Provide the [X, Y] coordinate of the cell's center where the given text is located.  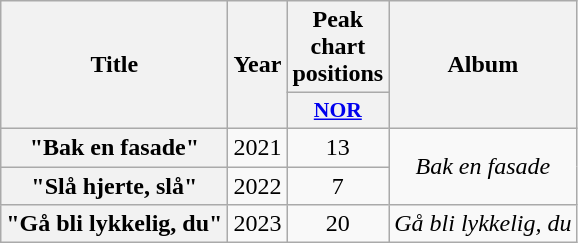
13 [338, 147]
"Bak en fasade" [114, 147]
20 [338, 224]
Year [258, 65]
"Slå hjerte, slå" [114, 185]
Gå bli lykkelig, du [483, 224]
2022 [258, 185]
7 [338, 185]
Peak chart positions [338, 47]
Bak en fasade [483, 166]
Album [483, 65]
Title [114, 65]
2021 [258, 147]
"Gå bli lykkelig, du" [114, 224]
2023 [258, 224]
NOR [338, 111]
